Locate the cell with the specified text and output its [x, y] center coordinate. 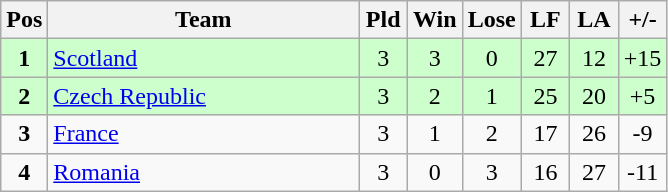
Pld [384, 20]
Scotland [204, 58]
Romania [204, 172]
LA [594, 20]
Team [204, 20]
-9 [642, 134]
+/- [642, 20]
4 [24, 172]
+5 [642, 96]
Lose [492, 20]
12 [594, 58]
25 [546, 96]
20 [594, 96]
-11 [642, 172]
+15 [642, 58]
Pos [24, 20]
17 [546, 134]
France [204, 134]
Win [434, 20]
Czech Republic [204, 96]
LF [546, 20]
26 [594, 134]
16 [546, 172]
